Identify which cell holds the provided text, then report its [x, y] central coordinate. 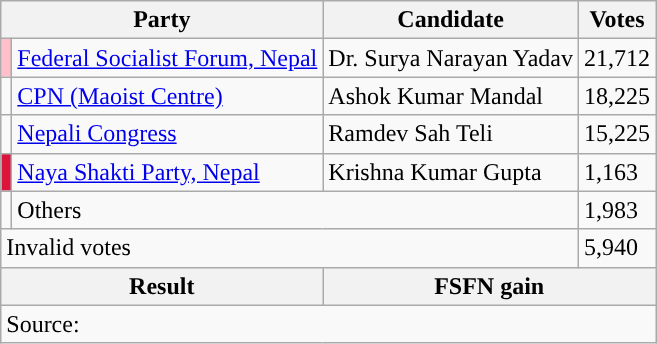
Others [296, 210]
Party [162, 20]
Result [162, 286]
Ramdev Sah Teli [451, 134]
CPN (Maoist Centre) [168, 96]
1,163 [618, 172]
Source: [328, 324]
1,983 [618, 210]
Naya Shakti Party, Nepal [168, 172]
Dr. Surya Narayan Yadav [451, 58]
Federal Socialist Forum, Nepal [168, 58]
Candidate [451, 20]
15,225 [618, 134]
21,712 [618, 58]
FSFN gain [490, 286]
Ashok Kumar Mandal [451, 96]
5,940 [618, 248]
Votes [618, 20]
Nepali Congress [168, 134]
18,225 [618, 96]
Krishna Kumar Gupta [451, 172]
Invalid votes [290, 248]
